Find where the given text appears and provide that cell's center as [x, y] coordinate. 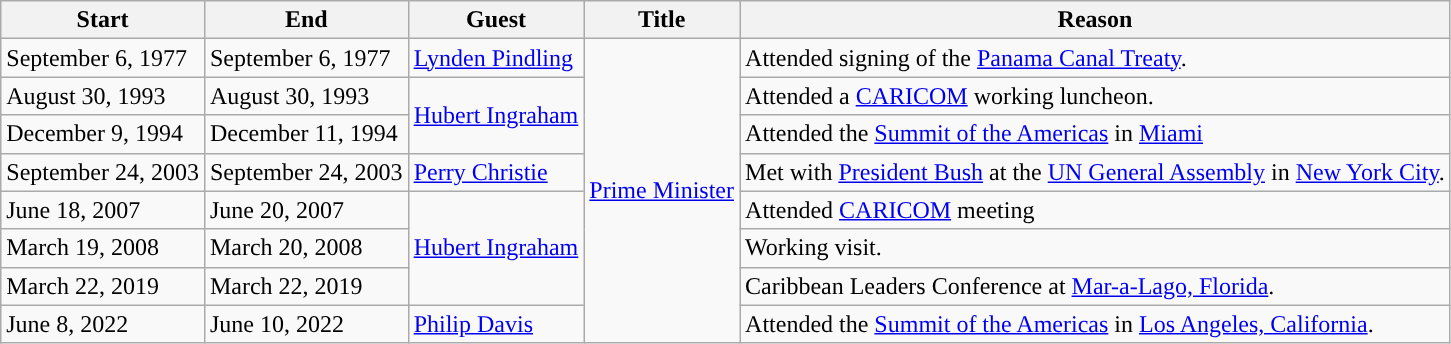
Met with President Bush at the UN General Assembly in New York City. [1096, 172]
June 18, 2007 [103, 210]
Attended a CARICOM working luncheon. [1096, 96]
Title [662, 20]
Attended CARICOM meeting [1096, 210]
Prime Minister [662, 191]
Philip Davis [496, 324]
June 10, 2022 [306, 324]
Attended the Summit of the Americas in Los Angeles, California. [1096, 324]
Working visit. [1096, 248]
June 8, 2022 [103, 324]
Reason [1096, 20]
Perry Christie [496, 172]
Start [103, 20]
March 20, 2008 [306, 248]
Lynden Pindling [496, 58]
Guest [496, 20]
December 9, 1994 [103, 134]
End [306, 20]
December 11, 1994 [306, 134]
June 20, 2007 [306, 210]
March 19, 2008 [103, 248]
Attended the Summit of the Americas in Miami [1096, 134]
Caribbean Leaders Conference at Mar-a-Lago, Florida. [1096, 286]
Attended signing of the Panama Canal Treaty. [1096, 58]
